Search for the cell housing the specified text and yield its (x, y) center coordinate. 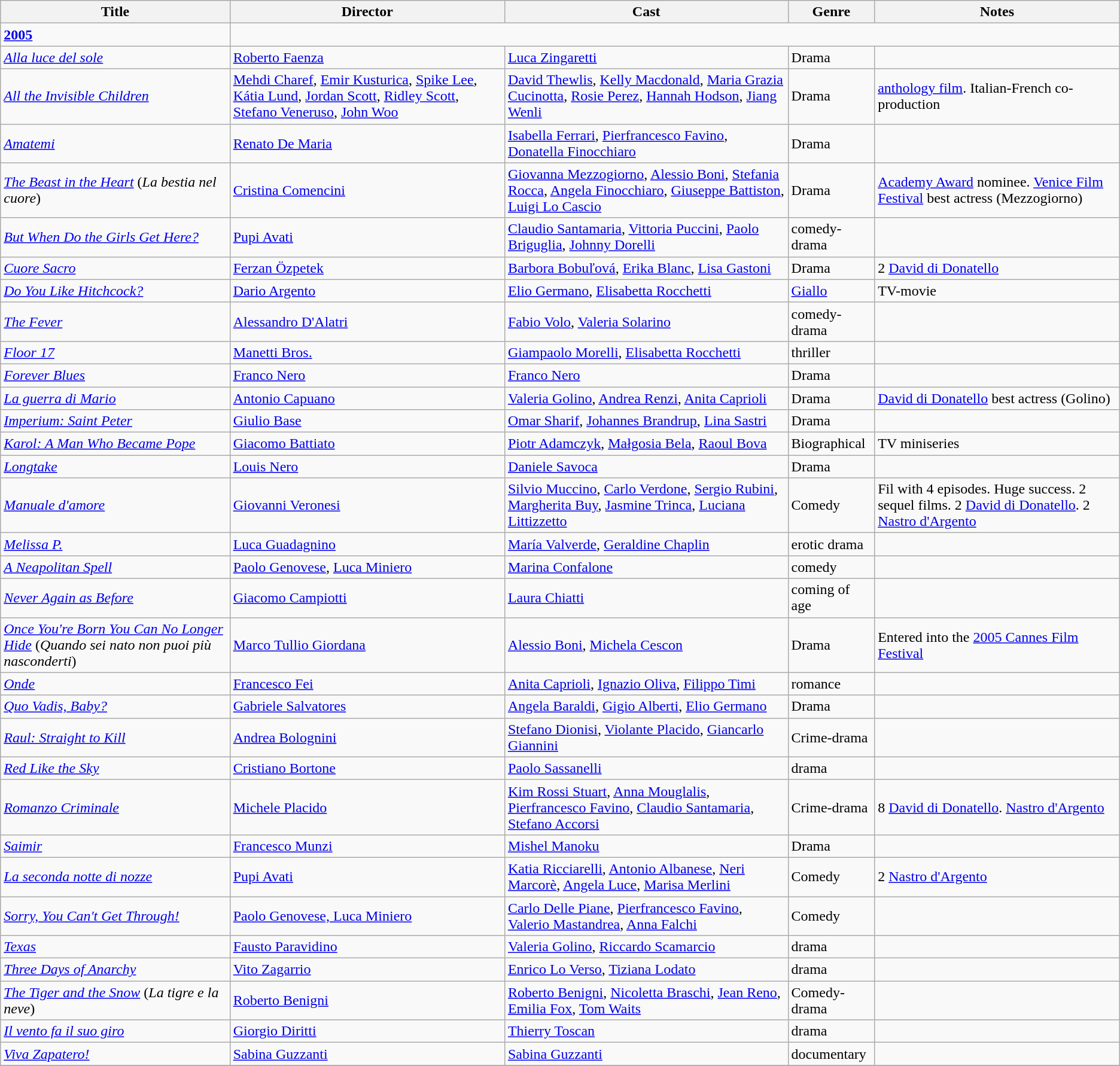
Vito Zagarrio (367, 970)
Entered into the 2005 Cannes Film Festival (997, 645)
Francesco Munzi (367, 846)
Carlo Delle Piane, Pierfrancesco Favino, Valerio Mastandrea, Anna Falchi (646, 915)
Giorgio Diritti (367, 1031)
comedy (832, 567)
Once You're Born You Can No Longer Hide (Quando sei nato non puoi più nasconderti) (115, 645)
Giacomo Battiato (367, 444)
Laura Chiatti (646, 598)
Never Again as Before (115, 598)
Notes (997, 12)
The Fever (115, 322)
Louis Nero (367, 467)
Stefano Dionisi, Violante Placido, Giancarlo Giannini (646, 737)
Giovanna Mezzogiorno, Alessio Boni, Stefania Rocca, Angela Finocchiaro, Giuseppe Battiston, Luigi Lo Cascio (646, 190)
Title (115, 12)
Claudio Santamaria, Vittoria Puccini, Paolo Briguglia, Johnny Dorelli (646, 237)
David di Donatello best actress (Golino) (997, 398)
TV-movie (997, 291)
Fabio Volo, Valeria Solarino (646, 322)
Amatemi (115, 144)
La guerra di Mario (115, 398)
Raul: Straight to Kill (115, 737)
Roberto Benigni (367, 1000)
Imperium: Saint Peter (115, 421)
Elio Germano, Elisabetta Rocchetti (646, 291)
2 David di Donatello (997, 268)
Genre (832, 12)
Do You Like Hitchcock? (115, 291)
Fausto Paravidino (367, 947)
Kim Rossi Stuart, Anna Mouglalis, Pierfrancesco Favino, Claudio Santamaria, Stefano Accorsi (646, 807)
Giovanni Veronesi (367, 505)
TV miniseries (997, 444)
Francesco Fei (367, 684)
8 David di Donatello. Nastro d'Argento (997, 807)
Luca Guadagnino (367, 544)
Academy Award nominee. Venice Film Festival best actress (Mezzogiorno) (997, 190)
Giampaolo Morelli, Elisabetta Rocchetti (646, 352)
A Neapolitan Spell (115, 567)
Director (367, 12)
Forever Blues (115, 375)
Silvio Muccino, Carlo Verdone, Sergio Rubini, Margherita Buy, Jasmine Trinca, Luciana Littizzetto (646, 505)
Roberto Benigni, Nicoletta Braschi, Jean Reno, Emilia Fox, Tom Waits (646, 1000)
2 Nastro d'Argento (997, 877)
documentary (832, 1054)
Isabella Ferrari, Pierfrancesco Favino, Donatella Finocchiaro (646, 144)
All the Invisible Children (115, 96)
Piotr Adamczyk, Małgosia Bela, Raoul Bova (646, 444)
Viva Zapatero! (115, 1054)
Manetti Bros. (367, 352)
Roberto Faenza (367, 57)
Andrea Bolognini (367, 737)
Cristina Comencini (367, 190)
Antonio Capuano (367, 398)
Mishel Manoku (646, 846)
Cristiano Bortone (367, 768)
Karol: A Man Who Became Pope (115, 444)
anthology film. Italian-French co-production (997, 96)
Texas (115, 947)
2005 (115, 35)
Luca Zingaretti (646, 57)
Fil with 4 episodes. Huge success. 2 sequel films. 2 David di Donatello. 2 Nastro d'Argento (997, 505)
Saimir (115, 846)
Katia Ricciarelli, Antonio Albanese, Neri Marcorè, Angela Luce, Marisa Merlini (646, 877)
romance (832, 684)
Daniele Savoca (646, 467)
erotic drama (832, 544)
coming of age (832, 598)
Mehdi Charef, Emir Kusturica, Spike Lee, Kátia Lund, Jordan Scott, Ridley Scott, Stefano Veneruso, John Woo (367, 96)
Ferzan Özpetek (367, 268)
Alessio Boni, Michela Cescon (646, 645)
La seconda notte di nozze (115, 877)
Marina Confalone (646, 567)
The Beast in the Heart (La bestia nel cuore) (115, 190)
Quo Vadis, Baby? (115, 706)
Enrico Lo Verso, Tiziana Lodato (646, 970)
Alla luce del sole (115, 57)
Giallo (832, 291)
Omar Sharif, Johannes Brandrup, Lina Sastri (646, 421)
Renato De Maria (367, 144)
Cuore Sacro (115, 268)
Valeria Golino, Riccardo Scamarcio (646, 947)
Onde (115, 684)
Red Like the Sky (115, 768)
Il vento fa il suo giro (115, 1031)
Gabriele Salvatores (367, 706)
But When Do the Girls Get Here? (115, 237)
Dario Argento (367, 291)
David Thewlis, Kelly Macdonald, Maria Grazia Cucinotta, Rosie Perez, Hannah Hodson, Jiang Wenli (646, 96)
Sorry, You Can't Get Through! (115, 915)
The Tiger and the Snow (La tigre e la neve) (115, 1000)
Thierry Toscan (646, 1031)
Floor 17 (115, 352)
Biographical (832, 444)
Marco Tullio Giordana (367, 645)
Romanzo Criminale (115, 807)
Melissa P. (115, 544)
Longtake (115, 467)
Valeria Golino, Andrea Renzi, Anita Caprioli (646, 398)
Giulio Base (367, 421)
Three Days of Anarchy (115, 970)
Cast (646, 12)
thriller (832, 352)
Manuale d'amore (115, 505)
Giacomo Campiotti (367, 598)
María Valverde, Geraldine Chaplin (646, 544)
Barbora Bobuľová, Erika Blanc, Lisa Gastoni (646, 268)
Comedy-drama (832, 1000)
Paolo Sassanelli (646, 768)
Alessandro D'Alatri (367, 322)
Anita Caprioli, Ignazio Oliva, Filippo Timi (646, 684)
Michele Placido (367, 807)
Angela Baraldi, Gigio Alberti, Elio Germano (646, 706)
